Return [X, Y] of the center of cell containing provided text 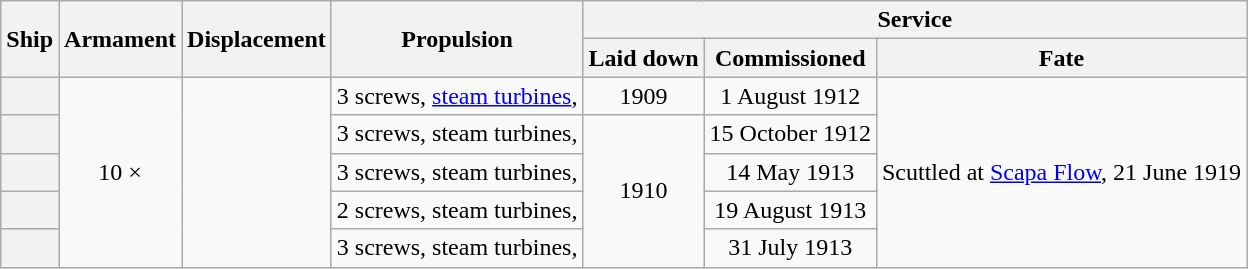
1 August 1912 [790, 96]
2 screws, steam turbines, [457, 210]
14 May 1913 [790, 172]
Propulsion [457, 39]
1909 [644, 96]
Armament [120, 39]
Commissioned [790, 58]
19 August 1913 [790, 210]
15 October 1912 [790, 134]
1910 [644, 191]
Ship [30, 39]
Displacement [257, 39]
Fate [1061, 58]
10 × [120, 172]
Scuttled at Scapa Flow, 21 June 1919 [1061, 172]
Service [915, 20]
31 July 1913 [790, 248]
Laid down [644, 58]
